Scan for the cell matching the given text and deliver its (x, y) coordinate at center. 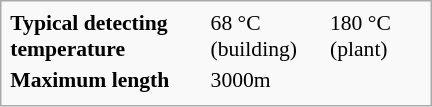
3000m (267, 80)
Maximum length (108, 80)
Typical detecting temperature (108, 36)
180 °C (plant) (376, 36)
68 °C (building) (267, 36)
